Determine the (X, Y) coordinate at the center of the cell enclosing the given text.  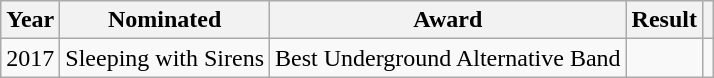
Result (664, 20)
Best Underground Alternative Band (448, 58)
Nominated (165, 20)
Sleeping with Sirens (165, 58)
2017 (30, 58)
Year (30, 20)
Award (448, 20)
